Scan for the cell matching the given text and deliver its (X, Y) coordinate at center. 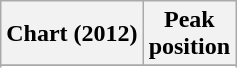
Chart (2012) (72, 34)
Peakposition (189, 34)
